Output the (x, y) coordinate of the center of the cell containing the given text.  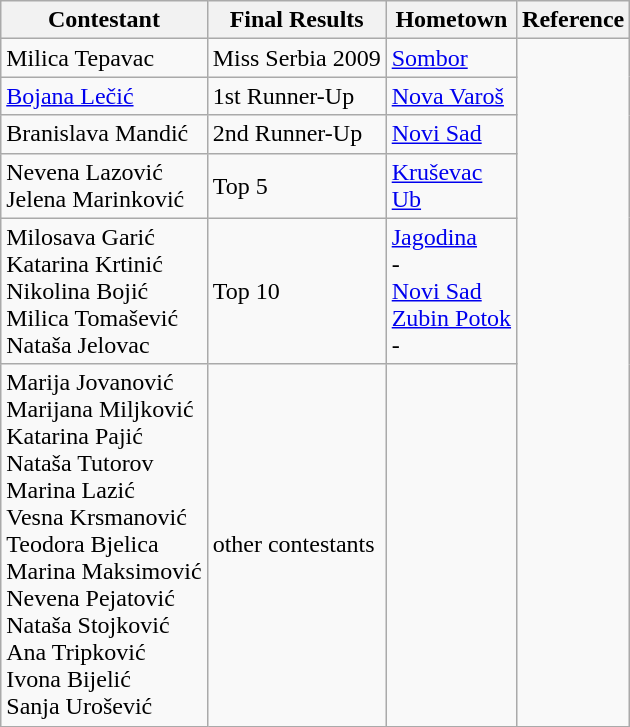
Reference (574, 20)
Final Results (296, 20)
Nova Varoš (451, 96)
Top 10 (296, 291)
KruševacUb (451, 186)
Hometown (451, 20)
Novi Sad (451, 134)
Nevena Lazović Jelena Marinković (104, 186)
Jagodina - Novi SadZubin Potok - (451, 291)
Miss Serbia 2009 (296, 58)
Sombor (451, 58)
Contestant (104, 20)
Bojana Lečić (104, 96)
other contestants (296, 545)
1st Runner-Up (296, 96)
Milosava Garić Katarina KrtinićNikolina BojićMilica Tomašević Nataša Jelovac (104, 291)
Branislava Mandić (104, 134)
2nd Runner-Up (296, 134)
Milica Tepavac (104, 58)
Top 5 (296, 186)
